Capture the cell that displays the provided text and extract its [X, Y] central coordinate. 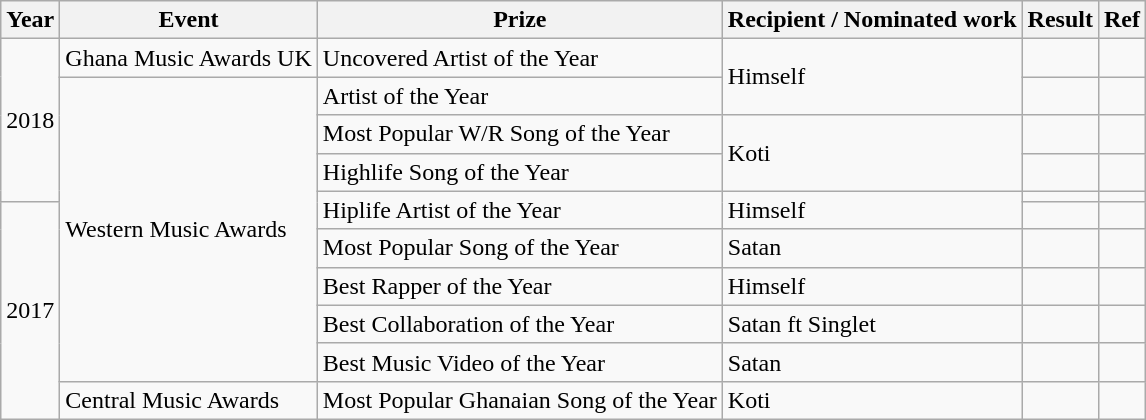
Best Music Video of the Year [520, 362]
2017 [30, 310]
Hiplife Artist of the Year [520, 210]
Ghana Music Awards UK [188, 58]
Most Popular W/R Song of the Year [520, 134]
Artist of the Year [520, 96]
Best Collaboration of the Year [520, 324]
Highlife Song of the Year [520, 172]
Recipient / Nominated work [872, 20]
Ref [1122, 20]
Year [30, 20]
Best Rapper of the Year [520, 286]
Central Music Awards [188, 400]
Satan ft Singlet [872, 324]
Uncovered Artist of the Year [520, 58]
Event [188, 20]
Western Music Awards [188, 229]
Result [1060, 20]
Most Popular Song of the Year [520, 248]
Prize [520, 20]
Most Popular Ghanaian Song of the Year [520, 400]
2018 [30, 120]
